Provide the [x, y] coordinate of the cell's center where the given text is located.  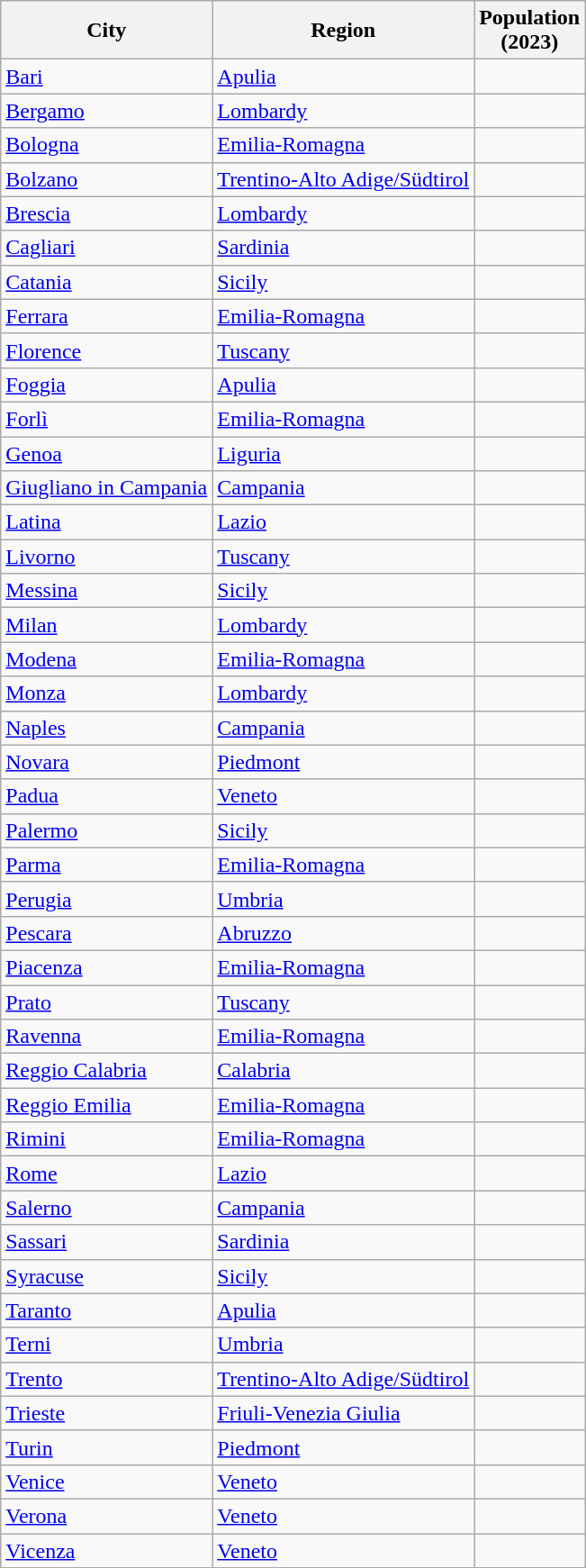
Abruzzo [344, 933]
Bari [106, 77]
Rome [106, 1174]
Perugia [106, 899]
Milan [106, 625]
Population(2023) [529, 31]
Naples [106, 728]
Venice [106, 1482]
Cagliari [106, 248]
Reggio Emilia [106, 1105]
Modena [106, 659]
Forlì [106, 419]
City [106, 31]
Trieste [106, 1413]
Prato [106, 1002]
Reggio Calabria [106, 1071]
Vicenza [106, 1550]
Bergamo [106, 111]
Pescara [106, 933]
Parma [106, 865]
Padua [106, 796]
Brescia [106, 213]
Monza [106, 693]
Syracuse [106, 1276]
Florence [106, 350]
Genoa [106, 453]
Ferrara [106, 316]
Novara [106, 762]
Messina [106, 591]
Bolzano [106, 179]
Liguria [344, 453]
Region [344, 31]
Palermo [106, 830]
Friuli-Venezia Giulia [344, 1413]
Salerno [106, 1208]
Bologna [106, 145]
Ravenna [106, 1037]
Taranto [106, 1310]
Trento [106, 1379]
Piacenza [106, 967]
Turin [106, 1447]
Sassari [106, 1242]
Giugliano in Campania [106, 488]
Latina [106, 522]
Terni [106, 1345]
Livorno [106, 557]
Verona [106, 1516]
Rimini [106, 1139]
Foggia [106, 385]
Calabria [344, 1071]
Catania [106, 282]
